Pinpoint the cell where the given text exists, returning its [X, Y] midpoint coordinate. 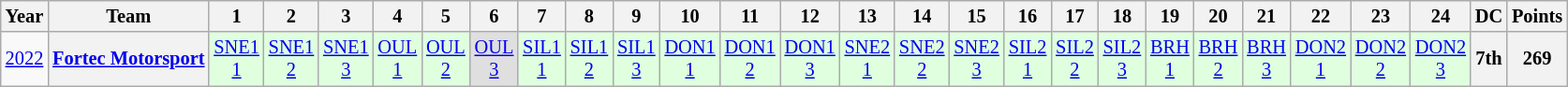
Team [128, 16]
SIL23 [1122, 59]
DON22 [1381, 59]
2022 [24, 59]
SIL22 [1074, 59]
24 [1441, 16]
1 [236, 16]
DON12 [750, 59]
SIL21 [1028, 59]
3 [346, 16]
SIL11 [541, 59]
6 [495, 16]
DON23 [1441, 59]
7th [1489, 59]
DC [1489, 16]
7 [541, 16]
12 [810, 16]
13 [867, 16]
BRH2 [1219, 59]
BRH1 [1170, 59]
9 [636, 16]
OUL1 [397, 59]
OUL3 [495, 59]
8 [589, 16]
Year [24, 16]
SNE23 [976, 59]
18 [1122, 16]
17 [1074, 16]
DON13 [810, 59]
DON11 [690, 59]
SNE13 [346, 59]
16 [1028, 16]
20 [1219, 16]
22 [1321, 16]
DON21 [1321, 59]
SNE11 [236, 59]
19 [1170, 16]
4 [397, 16]
Fortec Motorsport [128, 59]
SIL12 [589, 59]
SNE12 [291, 59]
SIL13 [636, 59]
SNE22 [922, 59]
269 [1537, 59]
14 [922, 16]
23 [1381, 16]
10 [690, 16]
OUL2 [446, 59]
SNE21 [867, 59]
Points [1537, 16]
BRH3 [1266, 59]
5 [446, 16]
11 [750, 16]
21 [1266, 16]
2 [291, 16]
15 [976, 16]
